Search for the cell housing the specified text and yield its (x, y) center coordinate. 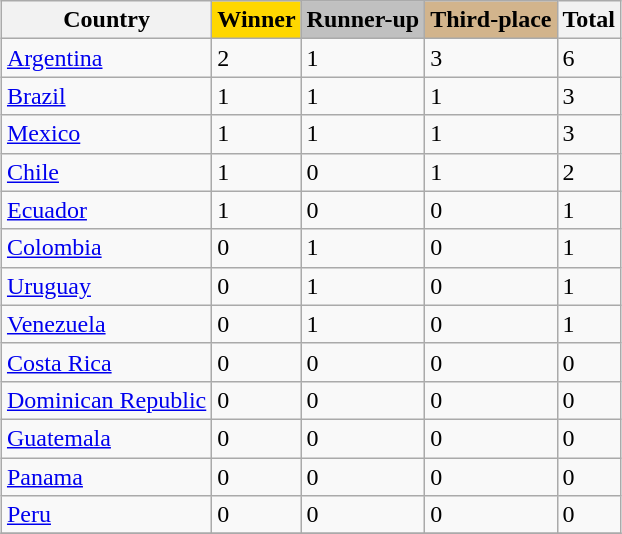
Total (589, 20)
6 (589, 58)
Brazil (106, 96)
Chile (106, 172)
Runner-up (363, 20)
Uruguay (106, 286)
Costa Rica (106, 362)
Mexico (106, 134)
Country (106, 20)
Third-place (491, 20)
Peru (106, 515)
Venezuela (106, 324)
Colombia (106, 248)
Guatemala (106, 438)
Winner (256, 20)
Ecuador (106, 210)
Argentina (106, 58)
Panama (106, 477)
Dominican Republic (106, 400)
